Return [X, Y] of the center of cell containing provided text 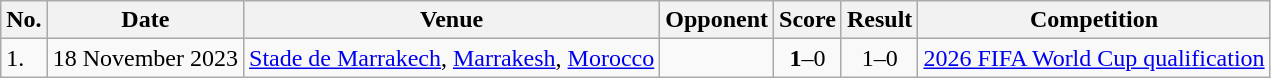
Competition [1094, 20]
Venue [452, 20]
Opponent [717, 20]
1. [24, 58]
Date [145, 20]
No. [24, 20]
2026 FIFA World Cup qualification [1094, 58]
Result [879, 20]
Stade de Marrakech, Marrakesh, Morocco [452, 58]
18 November 2023 [145, 58]
Score [808, 20]
